Provide the (x, y) coordinate of the cell's center where the given text is located.  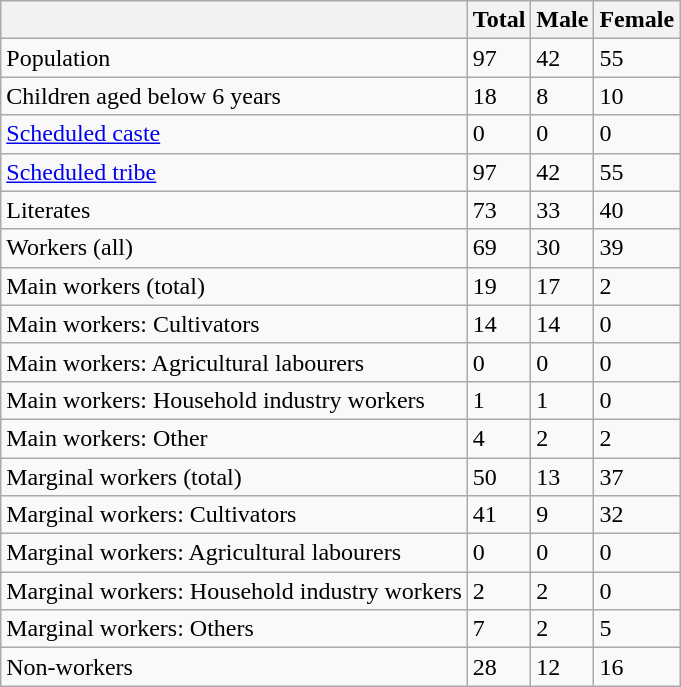
Workers (all) (234, 248)
Non-workers (234, 667)
7 (499, 629)
Marginal workers: Cultivators (234, 515)
Main workers: Cultivators (234, 324)
Marginal workers (total) (234, 477)
Scheduled caste (234, 134)
37 (637, 477)
28 (499, 667)
32 (637, 515)
Population (234, 58)
4 (499, 438)
Marginal workers: Household industry workers (234, 591)
18 (499, 96)
Marginal workers: Agricultural labourers (234, 553)
Scheduled tribe (234, 172)
Total (499, 20)
33 (562, 210)
8 (562, 96)
Main workers (total) (234, 286)
73 (499, 210)
Main workers: Agricultural labourers (234, 362)
Children aged below 6 years (234, 96)
Male (562, 20)
40 (637, 210)
Main workers: Other (234, 438)
41 (499, 515)
39 (637, 248)
12 (562, 667)
Female (637, 20)
13 (562, 477)
10 (637, 96)
69 (499, 248)
19 (499, 286)
16 (637, 667)
Main workers: Household industry workers (234, 400)
Marginal workers: Others (234, 629)
30 (562, 248)
50 (499, 477)
5 (637, 629)
9 (562, 515)
17 (562, 286)
Literates (234, 210)
